From the cell containing the given text, extract its center point as (X, Y) coordinate. 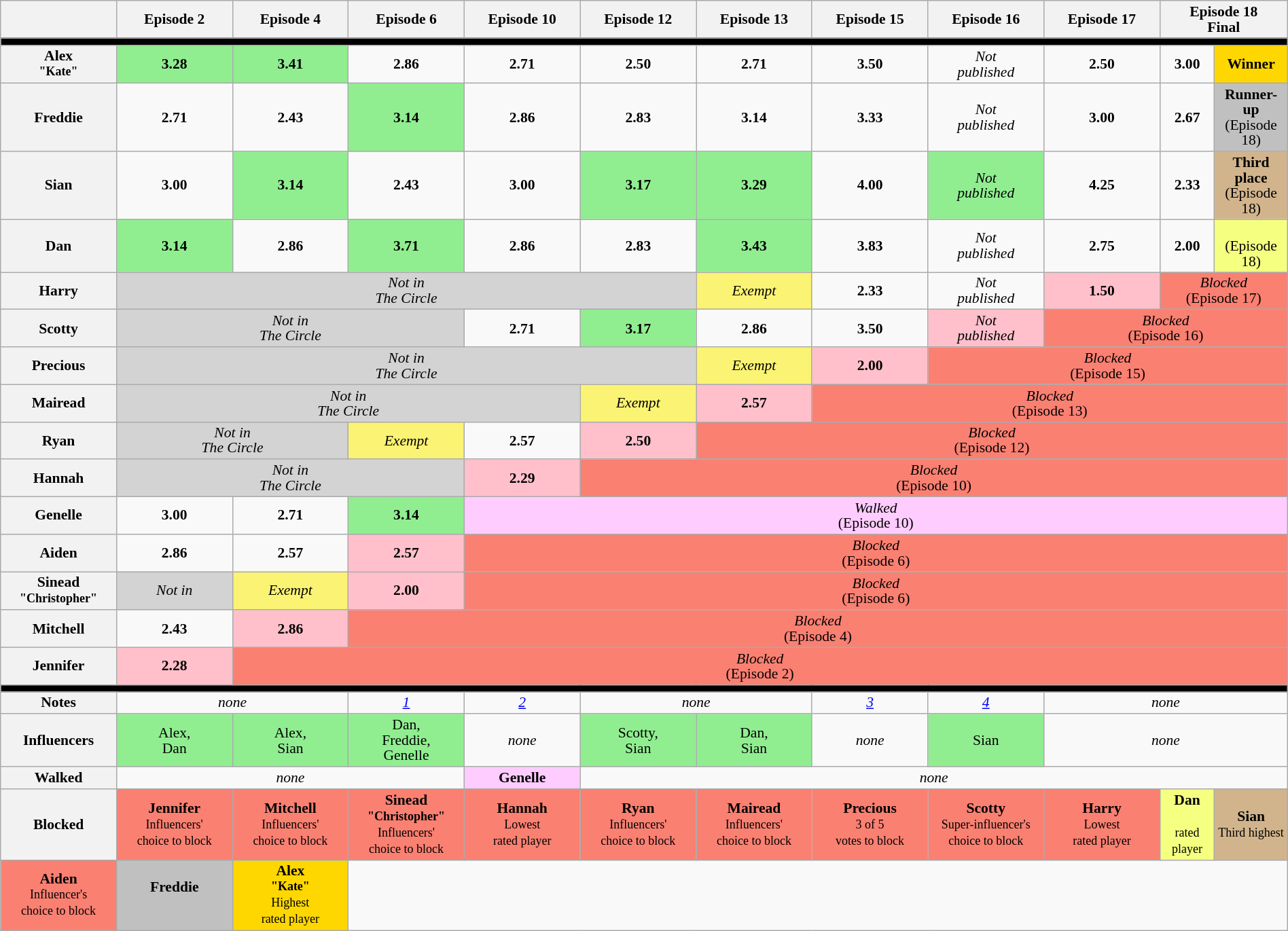
Runner-up (Episode 18) (1251, 117)
HannahLowestrated player (522, 824)
Episode 18Final (1223, 19)
Blocked(Episode 2) (759, 667)
Harry (58, 291)
Episode 15 (870, 19)
Not in (174, 591)
Ryan (58, 440)
Blocked (58, 824)
4 (986, 704)
Walked (58, 778)
Blocked(Episode 12) (992, 440)
Sinead"Christopher" (58, 591)
Jennifer (58, 667)
3.71 (406, 246)
Episode 16 (986, 19)
Blocked(Episode 4) (818, 629)
Scotty (58, 329)
Sinead"Christopher"Influencers'choice to block (406, 824)
4.00 (870, 185)
RyanInfluencers'choice to block (639, 824)
AidenInfluencer'schoice to block (58, 895)
3.29 (754, 185)
Alex,Dan (174, 741)
2.67 (1187, 117)
Episode 12 (639, 19)
Influencers (58, 741)
2 (522, 704)
(Episode 18) (1251, 246)
Notes (58, 704)
Blocked(Episode 10) (933, 478)
Danrated player (1187, 824)
ScottySuper-influencer'schoice to block (986, 824)
2.75 (1102, 246)
Mairead (58, 403)
Third place (Episode 18) (1251, 185)
Dan (58, 246)
Blocked(Episode 17) (1223, 291)
Precious3 of 5votes to block (870, 824)
Blocked(Episode 15) (1107, 365)
Episode 13 (754, 19)
Hannah (58, 478)
Aiden (58, 553)
1.50 (1102, 291)
1 (406, 704)
3.43 (754, 246)
HarryLowestrated player (1102, 824)
Episode 17 (1102, 19)
3.83 (870, 246)
Walked(Episode 10) (876, 516)
Blocked(Episode 16) (1166, 329)
Blocked(Episode 13) (1050, 403)
Alex"Kate"Highestrated player (291, 895)
3.33 (870, 117)
4.25 (1102, 185)
Scotty,Sian (639, 741)
Mitchell (58, 629)
Dan,Freddie,Genelle (406, 741)
2.29 (522, 478)
2.28 (174, 667)
Episode 10 (522, 19)
Precious (58, 365)
SianThird highest (1251, 824)
Episode 2 (174, 19)
Dan,Sian (754, 741)
Alex,Sian (291, 741)
Episode 4 (291, 19)
3.41 (291, 64)
MitchellInfluencers'choice to block (291, 824)
Alex"Kate" (58, 64)
3 (870, 704)
Episode 6 (406, 19)
Winner (1251, 64)
MaireadInfluencers'choice to block (754, 824)
JenniferInfluencers'choice to block (174, 824)
3.28 (174, 64)
